Return the [x, y] coordinate for the center point of the cell that contains the specified text.  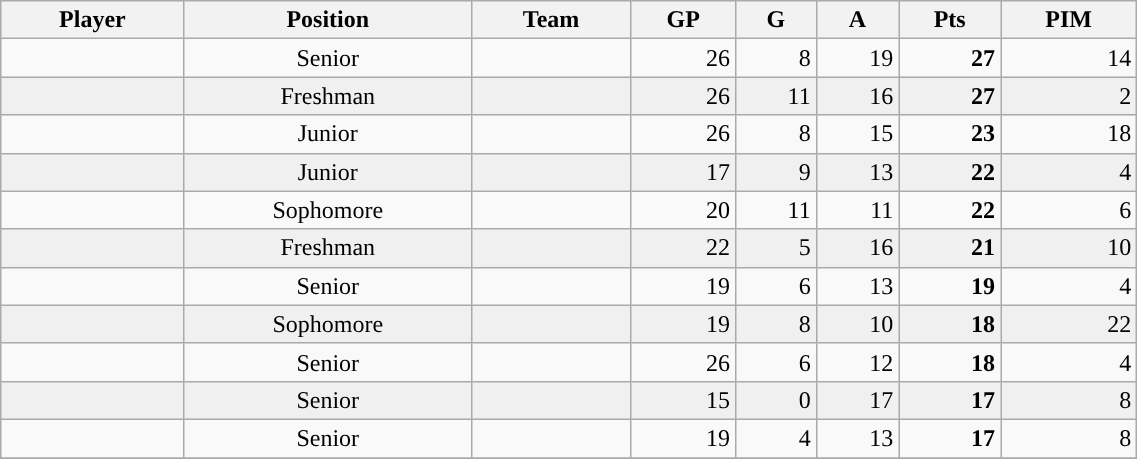
14 [1068, 58]
Position [328, 20]
5 [776, 248]
A [858, 20]
PIM [1068, 20]
Pts [950, 20]
Team [550, 20]
GP [684, 20]
G [776, 20]
23 [950, 134]
20 [684, 210]
2 [1068, 96]
12 [858, 362]
21 [950, 248]
9 [776, 172]
0 [776, 400]
Player [92, 20]
